Return (X, Y) of the center of cell containing provided text 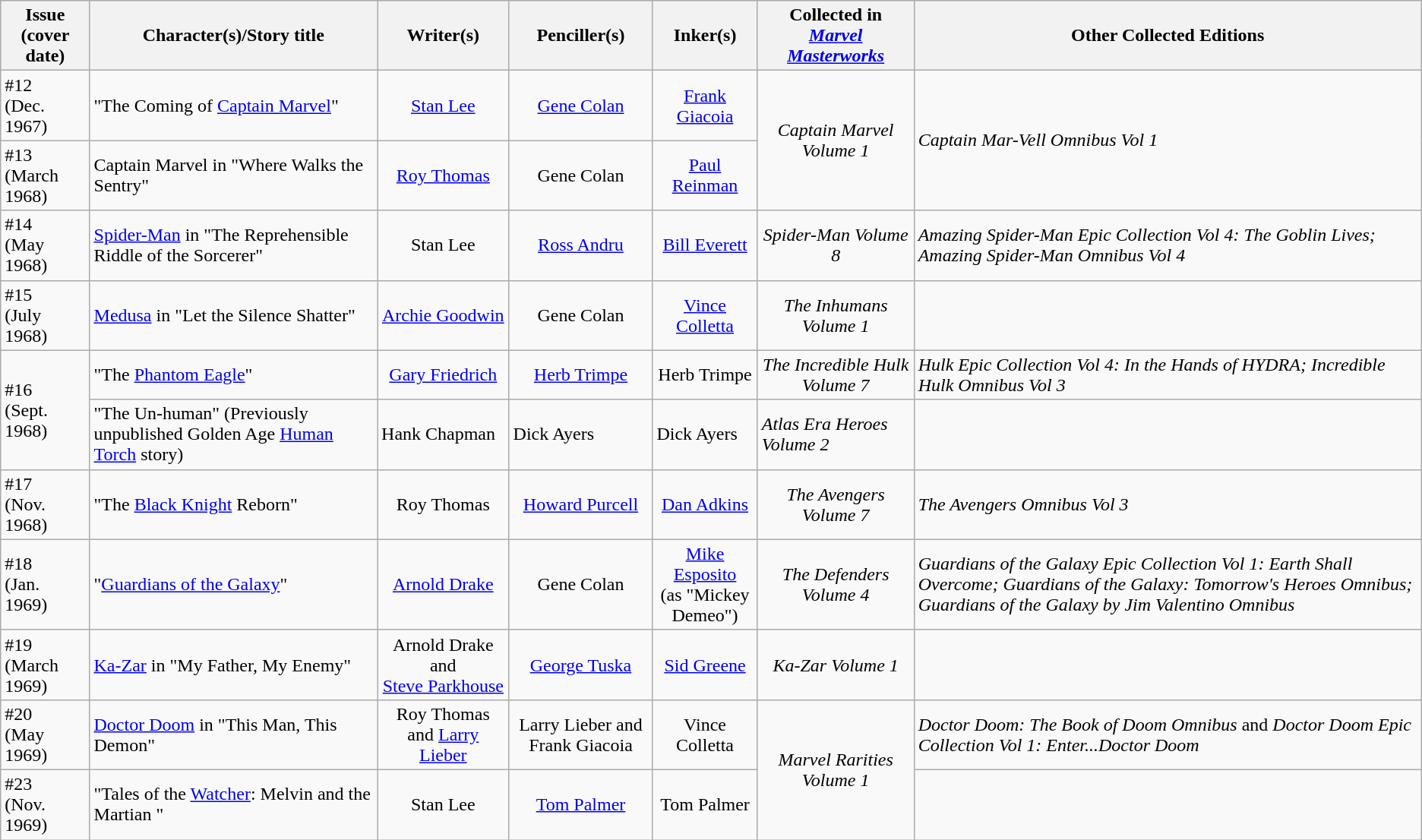
The Incredible Hulk Volume 7 (836, 375)
The Defenders Volume 4 (836, 585)
"The Black Knight Reborn" (234, 504)
Frank Giacoia (705, 106)
Amazing Spider-Man Epic Collection Vol 4: The Goblin Lives; Amazing Spider-Man Omnibus Vol 4 (1168, 245)
Medusa in "Let the Silence Shatter" (234, 315)
Mike Esposito (as "Mickey Demeo") (705, 585)
Other Collected Editions (1168, 36)
Captain Marvel Volume 1 (836, 141)
#14(May 1968) (46, 245)
Arnold Drake and Steve Parkhouse (444, 665)
#20(May 1969) (46, 734)
#16(Sept. 1968) (46, 410)
George Tuska (580, 665)
The Inhumans Volume 1 (836, 315)
#23(Nov. 1969) (46, 804)
Hank Chapman (444, 434)
Ross Andru (580, 245)
Paul Reinman (705, 175)
Spider-Man Volume 8 (836, 245)
Spider-Man in "The Reprehensible Riddle of the Sorcerer" (234, 245)
Dan Adkins (705, 504)
Doctor Doom: The Book of Doom Omnibus and Doctor Doom Epic Collection Vol 1: Enter...Doctor Doom (1168, 734)
"Tales of the Watcher: Melvin and the Martian " (234, 804)
Howard Purcell (580, 504)
Ka-Zar in "My Father, My Enemy" (234, 665)
Bill Everett (705, 245)
Gary Friedrich (444, 375)
The Avengers Volume 7 (836, 504)
Doctor Doom in "This Man, This Demon" (234, 734)
The Avengers Omnibus Vol 3 (1168, 504)
Arnold Drake (444, 585)
Issue (cover date) (46, 36)
#19(March 1969) (46, 665)
"The Phantom Eagle" (234, 375)
#15(July 1968) (46, 315)
Sid Greene (705, 665)
#17(Nov. 1968) (46, 504)
#13(March 1968) (46, 175)
"Guardians of the Galaxy" (234, 585)
Penciller(s) (580, 36)
Collected in Marvel Masterworks (836, 36)
"The Coming of Captain Marvel" (234, 106)
Captain Mar-Vell Omnibus Vol 1 (1168, 141)
Ka-Zar Volume 1 (836, 665)
"The Un-human" (Previously unpublished Golden Age Human Torch story) (234, 434)
Atlas Era Heroes Volume 2 (836, 434)
Character(s)/Story title (234, 36)
Writer(s) (444, 36)
Captain Marvel in "Where Walks the Sentry" (234, 175)
#12(Dec. 1967) (46, 106)
Hulk Epic Collection Vol 4: In the Hands of HYDRA; Incredible Hulk Omnibus Vol 3 (1168, 375)
#18(Jan. 1969) (46, 585)
Inker(s) (705, 36)
Larry Lieber and Frank Giacoia (580, 734)
Roy Thomas and Larry Lieber (444, 734)
Marvel Rarities Volume 1 (836, 769)
Archie Goodwin (444, 315)
